Locate the cell with the specified text and output its (x, y) center coordinate. 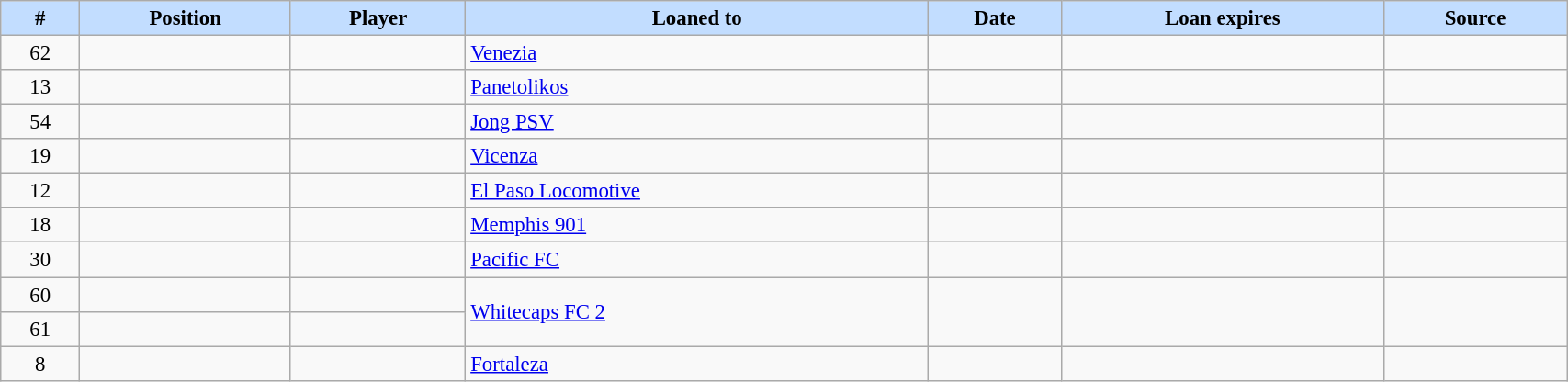
54 (40, 122)
Pacific FC (697, 260)
Fortaleza (697, 364)
19 (40, 156)
Jong PSV (697, 122)
Source (1475, 18)
Memphis 901 (697, 225)
12 (40, 191)
61 (40, 329)
Player (378, 18)
Loaned to (697, 18)
60 (40, 295)
# (40, 18)
Position (186, 18)
Loan expires (1222, 18)
Venezia (697, 53)
Date (996, 18)
Panetolikos (697, 87)
13 (40, 87)
Whitecaps FC 2 (697, 312)
Vicenza (697, 156)
30 (40, 260)
8 (40, 364)
62 (40, 53)
El Paso Locomotive (697, 191)
18 (40, 225)
